Pinpoint the cell where the given text exists, returning its [X, Y] midpoint coordinate. 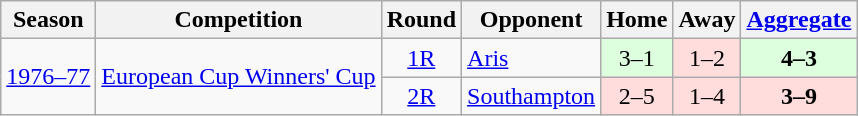
Aggregate [799, 20]
3–1 [637, 58]
1–2 [707, 58]
Competition [238, 20]
Aris [532, 58]
Opponent [532, 20]
3–9 [799, 96]
2R [421, 96]
1976–77 [48, 77]
1R [421, 58]
Home [637, 20]
Southampton [532, 96]
Season [48, 20]
Round [421, 20]
4–3 [799, 58]
European Cup Winners' Cup [238, 77]
2–5 [637, 96]
Away [707, 20]
1–4 [707, 96]
